Pinpoint the cell where the given text exists, returning its (x, y) midpoint coordinate. 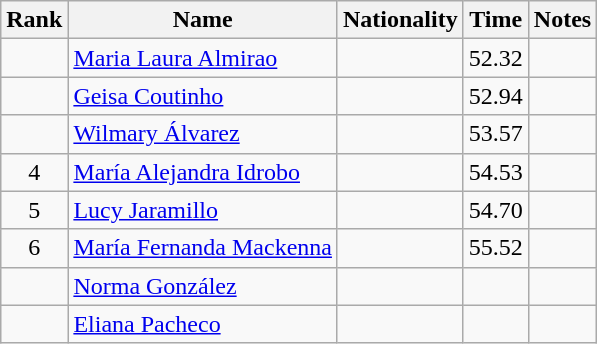
54.53 (496, 172)
55.52 (496, 248)
Rank (34, 20)
53.57 (496, 134)
María Alejandra Idrobo (203, 172)
Wilmary Álvarez (203, 134)
Eliana Pacheco (203, 324)
Name (203, 20)
Notes (562, 20)
Nationality (400, 20)
Time (496, 20)
4 (34, 172)
Lucy Jaramillo (203, 210)
Geisa Coutinho (203, 96)
52.32 (496, 58)
Norma González (203, 286)
María Fernanda Mackenna (203, 248)
6 (34, 248)
Maria Laura Almirao (203, 58)
5 (34, 210)
54.70 (496, 210)
52.94 (496, 96)
